Search for the cell housing the specified text and yield its (X, Y) center coordinate. 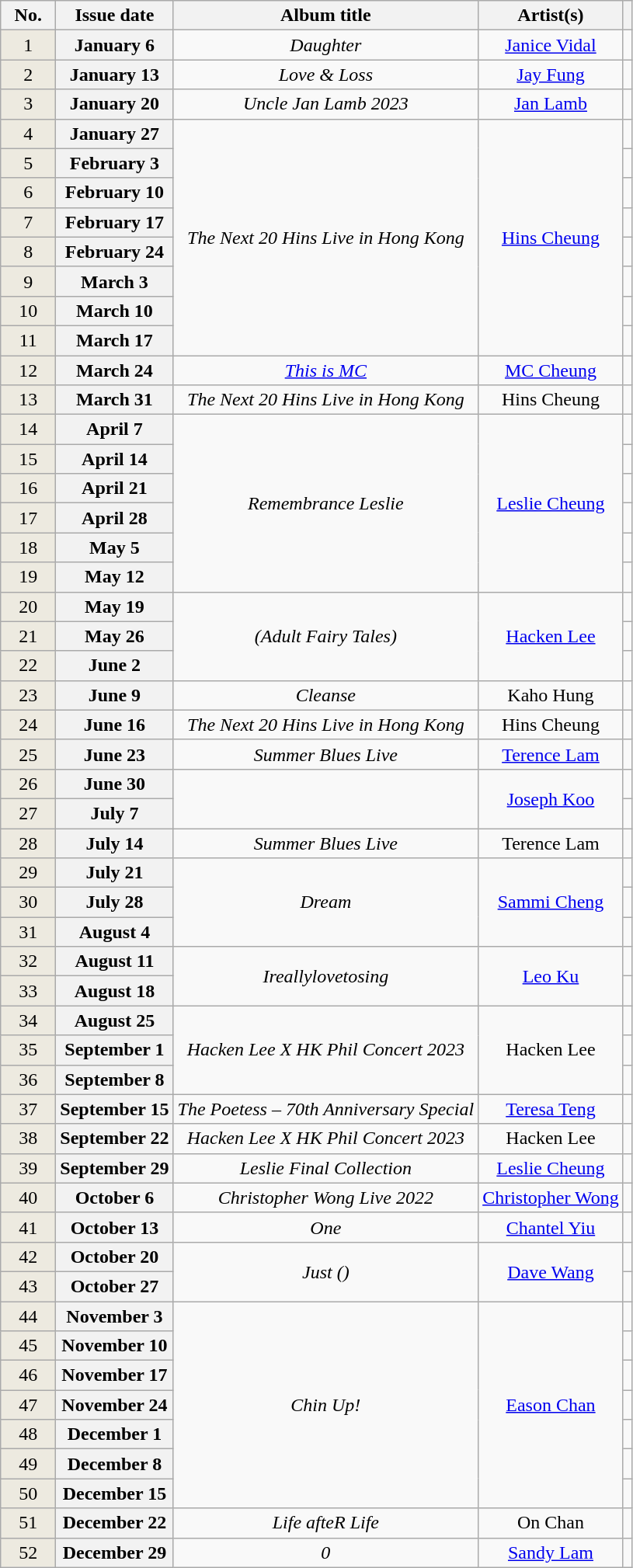
March 17 (115, 340)
On Chan (551, 1523)
December 15 (115, 1493)
23 (28, 695)
48 (28, 1434)
8 (28, 252)
Chantel Yiu (551, 1227)
Leo Ku (551, 976)
13 (28, 400)
September 8 (115, 1080)
Album title (326, 16)
16 (28, 488)
August 18 (115, 991)
March 3 (115, 281)
Dream (326, 902)
January 13 (115, 75)
45 (28, 1346)
One (326, 1227)
October 6 (115, 1198)
March 24 (115, 370)
33 (28, 991)
50 (28, 1493)
December 29 (115, 1552)
1 (28, 45)
42 (28, 1257)
36 (28, 1080)
April 7 (115, 429)
April 21 (115, 488)
Janice Vidal (551, 45)
34 (28, 1020)
September 1 (115, 1050)
June 30 (115, 784)
52 (28, 1552)
MC Cheung (551, 370)
December 1 (115, 1434)
51 (28, 1523)
September 22 (115, 1139)
Just () (326, 1271)
3 (28, 104)
October 13 (115, 1227)
December 22 (115, 1523)
46 (28, 1375)
7 (28, 222)
June 9 (115, 695)
10 (28, 311)
March 10 (115, 311)
July 21 (115, 873)
Chin Up! (326, 1405)
November 17 (115, 1375)
Life afteR Life (326, 1523)
June 23 (115, 754)
2 (28, 75)
25 (28, 754)
August 25 (115, 1020)
April 14 (115, 459)
31 (28, 932)
December 8 (115, 1464)
14 (28, 429)
Jan Lamb (551, 104)
Kaho Hung (551, 695)
May 26 (115, 636)
Dave Wang (551, 1271)
4 (28, 134)
35 (28, 1050)
Daughter (326, 45)
5 (28, 163)
September 15 (115, 1109)
19 (28, 577)
Ireallylovetosing (326, 976)
Artist(s) (551, 16)
August 4 (115, 932)
11 (28, 340)
May 5 (115, 548)
Cleanse (326, 695)
Leslie Final Collection (326, 1168)
Sammi Cheng (551, 902)
Remembrance Leslie (326, 503)
41 (28, 1227)
49 (28, 1464)
November 3 (115, 1316)
38 (28, 1139)
November 24 (115, 1405)
40 (28, 1198)
18 (28, 548)
Sandy Lam (551, 1552)
12 (28, 370)
Christopher Wong Live 2022 (326, 1198)
May 19 (115, 607)
22 (28, 666)
June 16 (115, 725)
January 27 (115, 134)
39 (28, 1168)
37 (28, 1109)
Uncle Jan Lamb 2023 (326, 104)
July 14 (115, 843)
Love & Loss (326, 75)
44 (28, 1316)
January 6 (115, 45)
24 (28, 725)
Eason Chan (551, 1405)
32 (28, 961)
Teresa Teng (551, 1109)
29 (28, 873)
July 7 (115, 813)
October 20 (115, 1257)
17 (28, 518)
February 24 (115, 252)
21 (28, 636)
20 (28, 607)
May 12 (115, 577)
Issue date (115, 16)
28 (28, 843)
9 (28, 281)
Joseph Koo (551, 798)
Jay Fung (551, 75)
This is MC (326, 370)
January 20 (115, 104)
February 3 (115, 163)
February 10 (115, 193)
30 (28, 902)
0 (326, 1552)
15 (28, 459)
July 28 (115, 902)
February 17 (115, 222)
47 (28, 1405)
August 11 (115, 961)
March 31 (115, 400)
June 2 (115, 666)
43 (28, 1286)
26 (28, 784)
September 29 (115, 1168)
27 (28, 813)
April 28 (115, 518)
The Poetess – 70th Anniversary Special (326, 1109)
No. (28, 16)
6 (28, 193)
Christopher Wong (551, 1198)
November 10 (115, 1346)
October 27 (115, 1286)
(Adult Fairy Tales) (326, 636)
